For the text-containing cell, return its midpoint in [x, y] coordinate format. 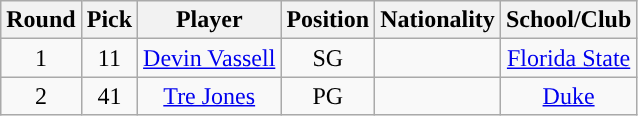
11 [109, 58]
Devin Vassell [210, 58]
Tre Jones [210, 96]
Duke [568, 96]
Nationality [438, 20]
Florida State [568, 58]
School/Club [568, 20]
2 [41, 96]
Player [210, 20]
Pick [109, 20]
Round [41, 20]
PG [328, 96]
1 [41, 58]
Position [328, 20]
41 [109, 96]
SG [328, 58]
